Determine the (X, Y) coordinate at the center of the cell enclosing the given text.  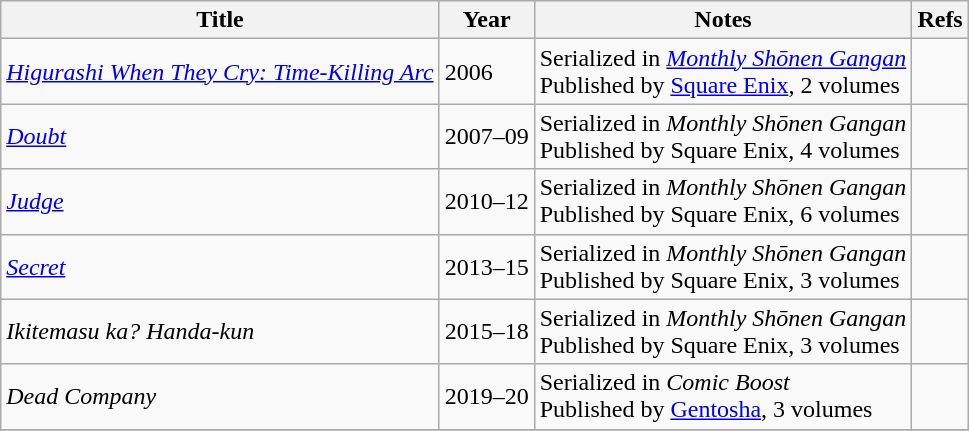
Serialized in Monthly Shōnen GanganPublished by Square Enix, 2 volumes (723, 72)
Doubt (220, 136)
Title (220, 20)
2013–15 (486, 266)
Notes (723, 20)
Year (486, 20)
Ikitemasu ka? Handa-kun (220, 332)
Serialized in Comic BoostPublished by Gentosha, 3 volumes (723, 396)
Judge (220, 202)
Higurashi When They Cry: Time-Killing Arc (220, 72)
Dead Company (220, 396)
2007–09 (486, 136)
2006 (486, 72)
2015–18 (486, 332)
Refs (940, 20)
Serialized in Monthly Shōnen GanganPublished by Square Enix, 6 volumes (723, 202)
Secret (220, 266)
2010–12 (486, 202)
2019–20 (486, 396)
Serialized in Monthly Shōnen GanganPublished by Square Enix, 4 volumes (723, 136)
